Find where the given text appears and provide that cell's center as [X, Y] coordinate. 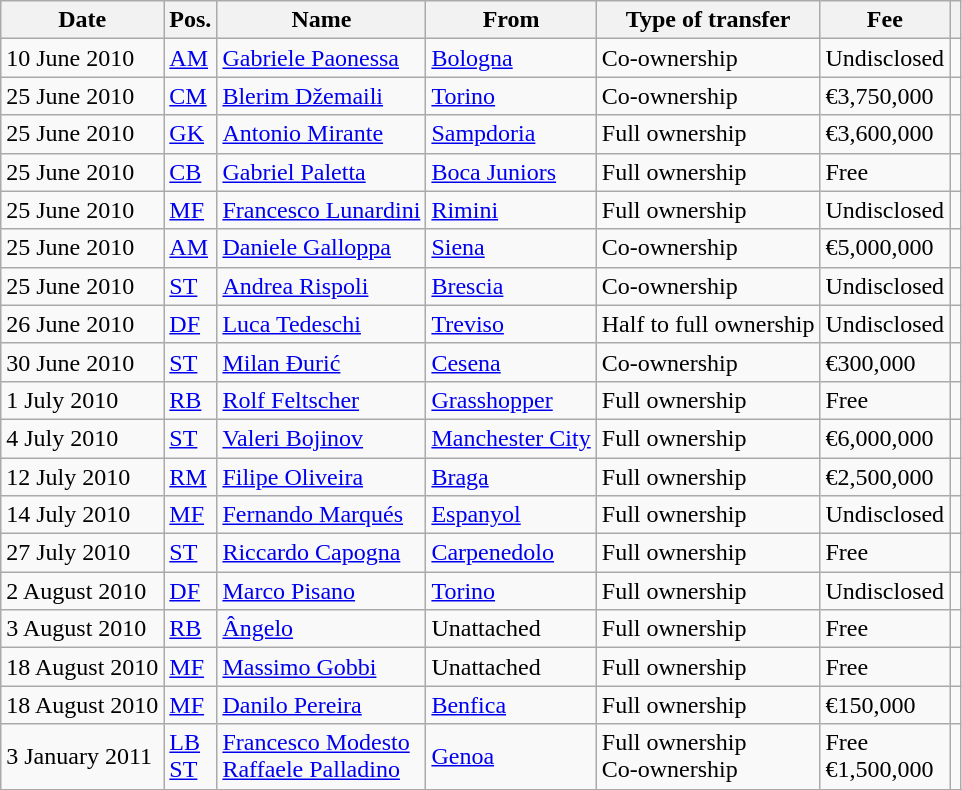
26 June 2010 [82, 324]
Braga [511, 477]
€2,500,000 [885, 477]
Daniele Galloppa [322, 248]
€150,000 [885, 705]
27 July 2010 [82, 553]
Half to full ownership [708, 324]
30 June 2010 [82, 362]
Boca Juniors [511, 172]
Ângelo [322, 629]
Gabriele Paonessa [322, 58]
Fernando Marqués [322, 515]
Marco Pisano [322, 591]
Luca Tedeschi [322, 324]
Francesco Lunardini [322, 210]
LBST [190, 756]
Treviso [511, 324]
Riccardo Capogna [322, 553]
3 January 2011 [82, 756]
CB [190, 172]
Name [322, 20]
Free€1,500,000 [885, 756]
Cesena [511, 362]
€6,000,000 [885, 438]
€5,000,000 [885, 248]
Type of transfer [708, 20]
Genoa [511, 756]
Valeri Bojinov [322, 438]
Francesco Modesto Raffaele Palladino [322, 756]
4 July 2010 [82, 438]
Fee [885, 20]
Benfica [511, 705]
€3,750,000 [885, 96]
Espanyol [511, 515]
Massimo Gobbi [322, 667]
Blerim Džemaili [322, 96]
Siena [511, 248]
Bologna [511, 58]
Sampdoria [511, 134]
Andrea Rispoli [322, 286]
Milan Đurić [322, 362]
Rolf Feltscher [322, 400]
Pos. [190, 20]
Carpenedolo [511, 553]
Grasshopper [511, 400]
Danilo Pereira [322, 705]
GK [190, 134]
€3,600,000 [885, 134]
RM [190, 477]
2 August 2010 [82, 591]
Full ownershipCo-ownership [708, 756]
Antonio Mirante [322, 134]
14 July 2010 [82, 515]
12 July 2010 [82, 477]
Rimini [511, 210]
Gabriel Paletta [322, 172]
3 August 2010 [82, 629]
Date [82, 20]
Brescia [511, 286]
1 July 2010 [82, 400]
Manchester City [511, 438]
10 June 2010 [82, 58]
CM [190, 96]
From [511, 20]
Filipe Oliveira [322, 477]
€300,000 [885, 362]
